Find where the given text appears and provide that cell's center as [x, y] coordinate. 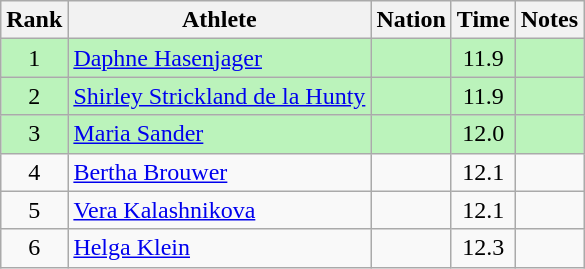
Time [483, 20]
Helga Klein [220, 248]
Daphne Hasenjager [220, 58]
6 [34, 248]
Maria Sander [220, 134]
1 [34, 58]
Notes [549, 20]
Shirley Strickland de la Hunty [220, 96]
4 [34, 172]
5 [34, 210]
3 [34, 134]
Rank [34, 20]
2 [34, 96]
12.3 [483, 248]
Nation [411, 20]
Vera Kalashnikova [220, 210]
12.0 [483, 134]
Bertha Brouwer [220, 172]
Athlete [220, 20]
